Determine the (X, Y) coordinate at the center of the cell enclosing the given text.  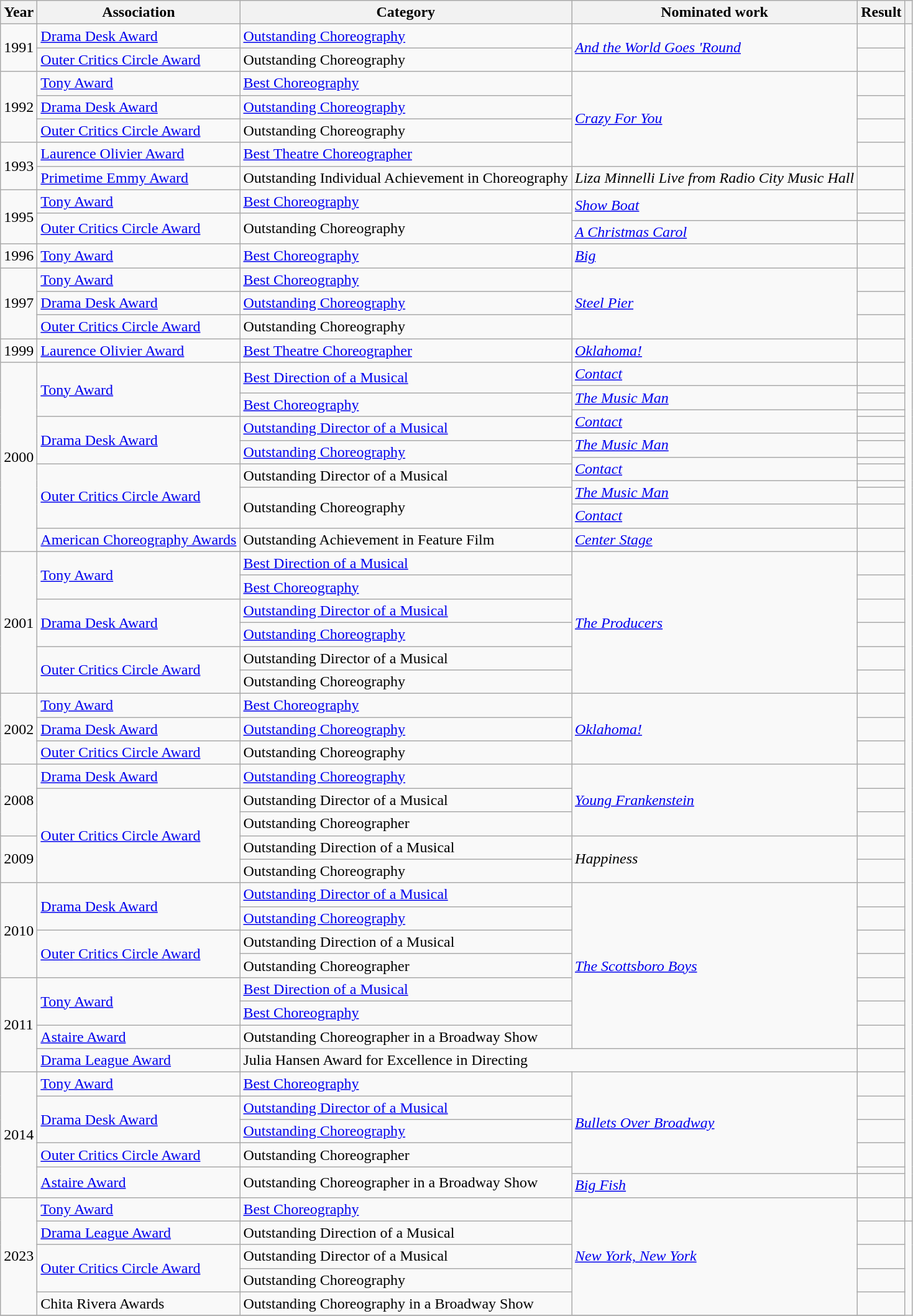
Primetime Emmy Award (139, 178)
Crazy For You (715, 119)
2001 (19, 622)
Young Frankenstein (715, 800)
2014 (19, 1135)
The Scottsboro Boys (715, 965)
Big (715, 255)
2009 (19, 859)
Association (139, 12)
Category (406, 12)
2008 (19, 800)
Chita Rivera Awards (139, 1304)
1997 (19, 303)
Bullets Over Broadway (715, 1123)
New York, New York (715, 1256)
Steel Pier (715, 303)
Big Fish (715, 1185)
Nominated work (715, 12)
1999 (19, 351)
And the World Goes 'Round (715, 48)
1996 (19, 255)
Outstanding Choreography in a Broadway Show (406, 1304)
1993 (19, 166)
2011 (19, 1024)
2000 (19, 457)
Outstanding Individual Achievement in Choreography (406, 178)
The Producers (715, 622)
2023 (19, 1256)
Show Boat (715, 205)
Outstanding Achievement in Feature Film (406, 540)
American Choreography Awards (139, 540)
1995 (19, 216)
Happiness (715, 859)
Year (19, 12)
Result (881, 12)
1991 (19, 48)
Center Stage (715, 540)
Liza Minnelli Live from Radio City Music Hall (715, 178)
1992 (19, 107)
A Christmas Carol (715, 232)
2002 (19, 729)
2010 (19, 930)
Julia Hansen Award for Excellence in Directing (549, 1061)
